Identify which cell holds the provided text, then report its (X, Y) central coordinate. 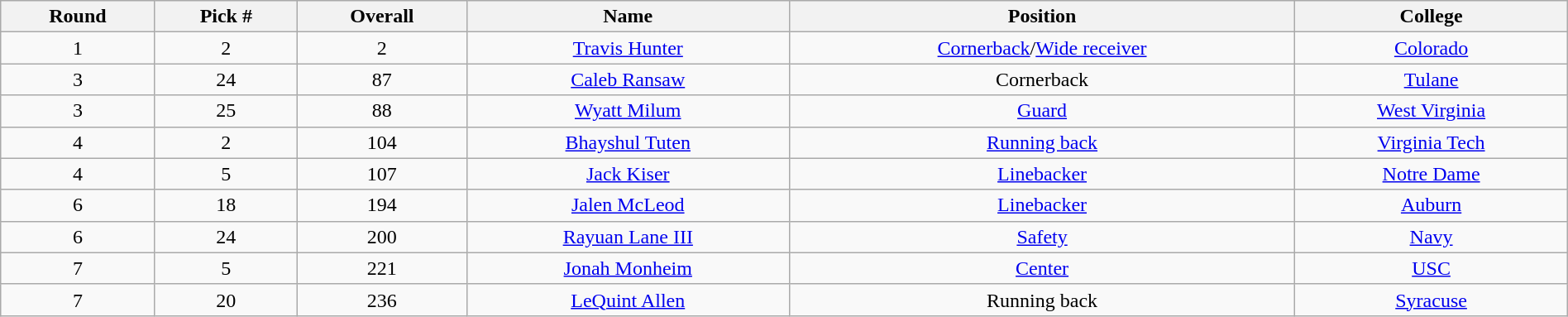
Guard (1042, 111)
221 (382, 268)
18 (226, 205)
Rayuan Lane III (628, 237)
Syracuse (1431, 300)
Jack Kiser (628, 174)
87 (382, 79)
Round (78, 17)
Center (1042, 268)
Travis Hunter (628, 48)
Overall (382, 17)
236 (382, 300)
Safety (1042, 237)
88 (382, 111)
Notre Dame (1431, 174)
Tulane (1431, 79)
20 (226, 300)
Bhayshul Tuten (628, 142)
25 (226, 111)
Wyatt Milum (628, 111)
Jonah Monheim (628, 268)
Virginia Tech (1431, 142)
West Virginia (1431, 111)
200 (382, 237)
Caleb Ransaw (628, 79)
College (1431, 17)
107 (382, 174)
1 (78, 48)
Pick # (226, 17)
Jalen McLeod (628, 205)
Position (1042, 17)
USC (1431, 268)
Name (628, 17)
Navy (1431, 237)
194 (382, 205)
Cornerback/Wide receiver (1042, 48)
LeQuint Allen (628, 300)
Colorado (1431, 48)
104 (382, 142)
Cornerback (1042, 79)
Auburn (1431, 205)
